Locate the cell with the specified text and output its [X, Y] center coordinate. 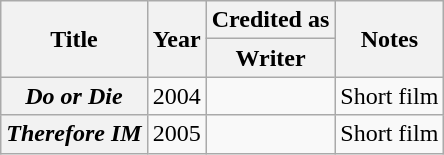
Title [74, 39]
Writer [270, 58]
Do or Die [74, 96]
Notes [390, 39]
2004 [176, 96]
Year [176, 39]
Credited as [270, 20]
Therefore IM [74, 134]
2005 [176, 134]
